Identify which cell holds the provided text, then report its [x, y] central coordinate. 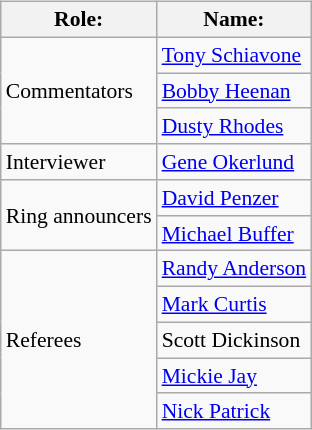
Interviewer [79, 162]
Dusty Rhodes [234, 126]
David Penzer [234, 198]
Role: [79, 20]
Scott Dickinson [234, 340]
Mickie Jay [234, 376]
Nick Patrick [234, 411]
Michael Buffer [234, 233]
Commentators [79, 90]
Referees [79, 340]
Ring announcers [79, 216]
Name: [234, 20]
Bobby Heenan [234, 91]
Randy Anderson [234, 269]
Tony Schiavone [234, 55]
Mark Curtis [234, 305]
Gene Okerlund [234, 162]
